Return (x, y) of the center of cell containing provided text 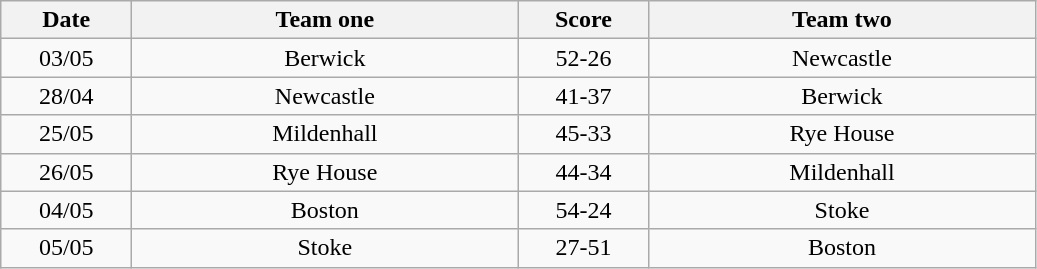
44-34 (584, 172)
41-37 (584, 96)
28/04 (66, 96)
05/05 (66, 248)
27-51 (584, 248)
Team two (842, 20)
52-26 (584, 58)
54-24 (584, 210)
45-33 (584, 134)
Score (584, 20)
Team one (325, 20)
03/05 (66, 58)
26/05 (66, 172)
Date (66, 20)
25/05 (66, 134)
04/05 (66, 210)
